Identify which cell holds the provided text, then report its [X, Y] central coordinate. 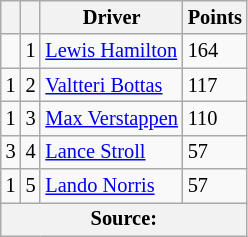
4 [31, 152]
Valtteri Bottas [111, 85]
Source: [124, 219]
Driver [111, 17]
Points [215, 17]
Lance Stroll [111, 152]
164 [215, 51]
117 [215, 85]
Lando Norris [111, 186]
5 [31, 186]
Lewis Hamilton [111, 51]
Max Verstappen [111, 118]
2 [31, 85]
110 [215, 118]
